Find where the given text appears and provide that cell's center as (x, y) coordinate. 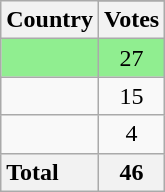
Votes (131, 20)
4 (131, 134)
46 (131, 172)
Country (50, 20)
27 (131, 58)
15 (131, 96)
Total (50, 172)
